Extract the [x, y] coordinate from the center of the cell holding the provided text.  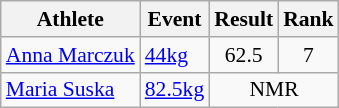
Rank [308, 19]
NMR [274, 90]
82.5kg [174, 90]
44kg [174, 55]
7 [308, 55]
Anna Marczuk [70, 55]
Event [174, 19]
Maria Suska [70, 90]
Result [244, 19]
62.5 [244, 55]
Athlete [70, 19]
